Search for the cell housing the specified text and yield its (X, Y) center coordinate. 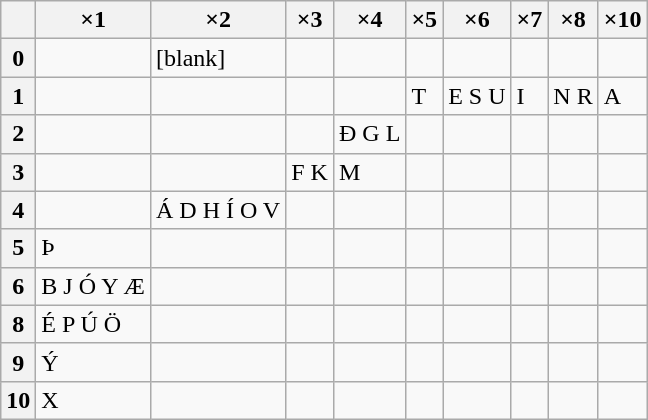
Ý (94, 362)
0 (18, 58)
×10 (622, 20)
Á D H Í O V (218, 210)
I (530, 96)
×8 (573, 20)
[blank] (218, 58)
T (424, 96)
×4 (369, 20)
Þ (94, 248)
×7 (530, 20)
B J Ó Y Æ (94, 286)
N R (573, 96)
X (94, 400)
A (622, 96)
6 (18, 286)
9 (18, 362)
E S U (477, 96)
F K (310, 172)
Ð G L (369, 134)
4 (18, 210)
×5 (424, 20)
×2 (218, 20)
8 (18, 324)
5 (18, 248)
M (369, 172)
×3 (310, 20)
10 (18, 400)
2 (18, 134)
1 (18, 96)
É P Ú Ö (94, 324)
×6 (477, 20)
×1 (94, 20)
3 (18, 172)
